Pinpoint the cell where the given text exists, returning its [x, y] midpoint coordinate. 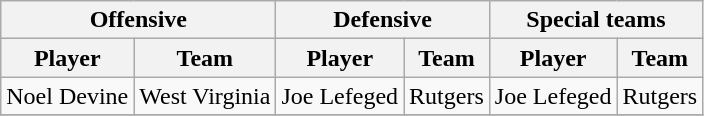
Special teams [596, 20]
Defensive [382, 20]
Noel Devine [68, 96]
West Virginia [205, 96]
Offensive [138, 20]
